Find where the given text appears and provide that cell's center as (X, Y) coordinate. 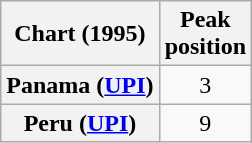
Panama (UPI) (80, 85)
Peru (UPI) (80, 123)
Peakposition (205, 34)
3 (205, 85)
9 (205, 123)
Chart (1995) (80, 34)
